Pinpoint the cell where the given text exists, returning its [X, Y] midpoint coordinate. 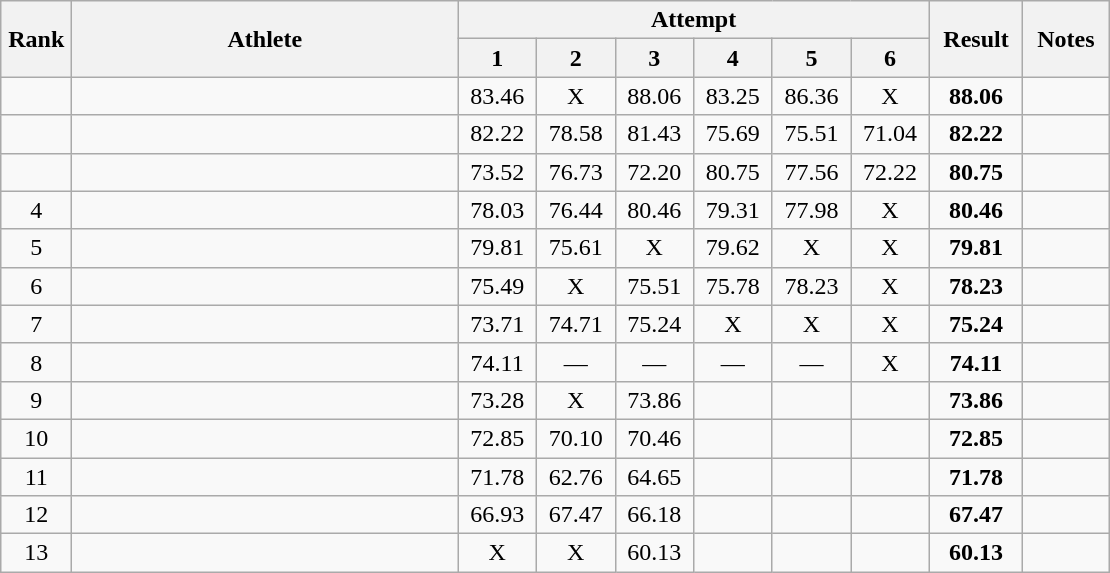
3 [654, 58]
9 [36, 400]
79.62 [734, 248]
77.56 [812, 172]
70.46 [654, 438]
72.22 [890, 172]
83.25 [734, 96]
79.31 [734, 210]
66.93 [498, 515]
73.71 [498, 324]
12 [36, 515]
64.65 [654, 477]
70.10 [576, 438]
75.49 [498, 286]
1 [498, 58]
7 [36, 324]
72.20 [654, 172]
Notes [1066, 39]
75.78 [734, 286]
71.04 [890, 134]
11 [36, 477]
Athlete [265, 39]
78.03 [498, 210]
77.98 [812, 210]
Rank [36, 39]
81.43 [654, 134]
75.69 [734, 134]
Attempt [694, 20]
2 [576, 58]
76.73 [576, 172]
13 [36, 553]
73.52 [498, 172]
73.28 [498, 400]
10 [36, 438]
8 [36, 362]
74.71 [576, 324]
62.76 [576, 477]
Result [976, 39]
75.61 [576, 248]
83.46 [498, 96]
78.58 [576, 134]
86.36 [812, 96]
66.18 [654, 515]
76.44 [576, 210]
